Identify which cell holds the provided text, then report its [x, y] central coordinate. 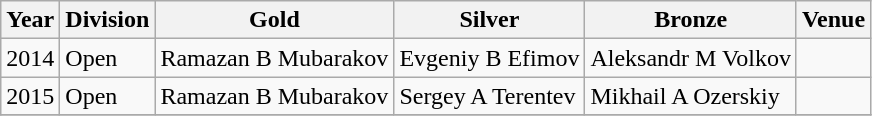
2015 [30, 96]
Silver [490, 20]
Mikhail A Ozerskiy [691, 96]
Division [108, 20]
Evgeniy B Efimov [490, 58]
Gold [274, 20]
Venue [833, 20]
Sergey A Terentev [490, 96]
Bronze [691, 20]
2014 [30, 58]
Year [30, 20]
Aleksandr M Volkov [691, 58]
